Provide the [x, y] coordinate of the cell's center where the given text is located.  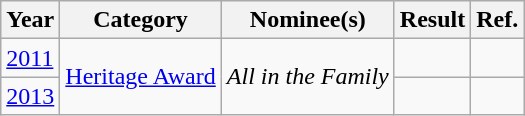
2013 [30, 96]
All in the Family [308, 77]
2011 [30, 58]
Ref. [498, 20]
Year [30, 20]
Result [432, 20]
Category [140, 20]
Nominee(s) [308, 20]
Heritage Award [140, 77]
